Return (x, y) of the center of cell containing provided text 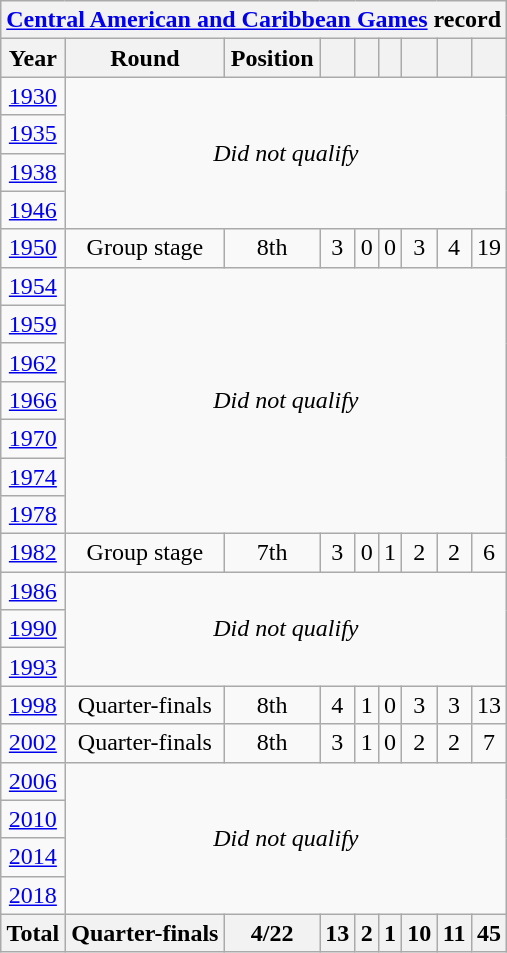
11 (454, 933)
1990 (33, 629)
4/22 (272, 933)
1993 (33, 667)
2006 (33, 781)
2002 (33, 743)
1954 (33, 286)
1950 (33, 248)
Position (272, 58)
1966 (33, 400)
1982 (33, 553)
Total (33, 933)
1930 (33, 96)
1946 (33, 210)
1959 (33, 324)
10 (420, 933)
2018 (33, 895)
45 (489, 933)
1974 (33, 477)
Round (145, 58)
1962 (33, 362)
2014 (33, 857)
2010 (33, 819)
1986 (33, 591)
7th (272, 553)
Central American and Caribbean Games record (254, 20)
7 (489, 743)
1970 (33, 438)
1978 (33, 515)
19 (489, 248)
Year (33, 58)
6 (489, 553)
1935 (33, 134)
1998 (33, 705)
1938 (33, 172)
